Pinpoint the cell where the given text exists, returning its (X, Y) midpoint coordinate. 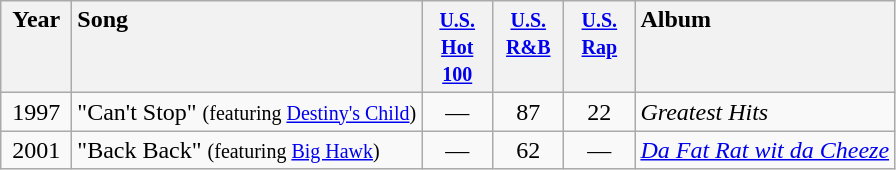
Da Fat Rat wit da Cheeze (765, 150)
87 (528, 112)
U.S. Rap (600, 47)
Greatest Hits (765, 112)
22 (600, 112)
Album (765, 47)
2001 (36, 150)
"Back Back" (featuring Big Hawk) (247, 150)
Year (36, 47)
"Can't Stop" (featuring Destiny's Child) (247, 112)
1997 (36, 112)
62 (528, 150)
Song (247, 47)
U.S. R&B (528, 47)
U.S. Hot 100 (458, 47)
